Locate the cell with the specified text and output its [X, Y] center coordinate. 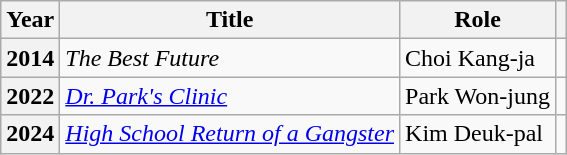
High School Return of a Gangster [230, 134]
2024 [30, 134]
Kim Deuk-pal [478, 134]
Park Won-jung [478, 96]
2022 [30, 96]
Year [30, 20]
2014 [30, 58]
Dr. Park's Clinic [230, 96]
Choi Kang-ja [478, 58]
The Best Future [230, 58]
Title [230, 20]
Role [478, 20]
